Determine the (x, y) coordinate at the center of the cell enclosing the given text.  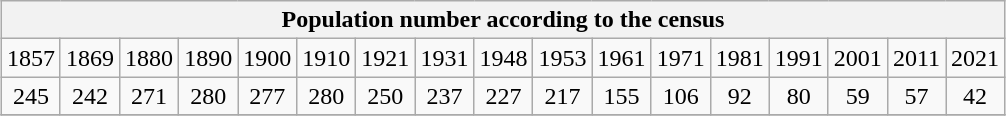
42 (976, 96)
250 (386, 96)
1981 (740, 58)
1948 (504, 58)
1900 (268, 58)
1961 (622, 58)
2021 (976, 58)
80 (798, 96)
1890 (208, 58)
245 (30, 96)
1971 (680, 58)
237 (444, 96)
1910 (326, 58)
2001 (858, 58)
92 (740, 96)
227 (504, 96)
59 (858, 96)
217 (562, 96)
1921 (386, 58)
271 (150, 96)
155 (622, 96)
57 (916, 96)
242 (90, 96)
1869 (90, 58)
2011 (916, 58)
1880 (150, 58)
1857 (30, 58)
1991 (798, 58)
106 (680, 96)
1931 (444, 58)
1953 (562, 58)
Population number according to the census (502, 20)
277 (268, 96)
